Output the [x, y] coordinate of the center of the cell containing the given text.  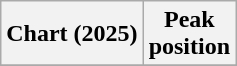
Peakposition [189, 34]
Chart (2025) [72, 34]
